Determine the (X, Y) coordinate at the center of the cell enclosing the given text.  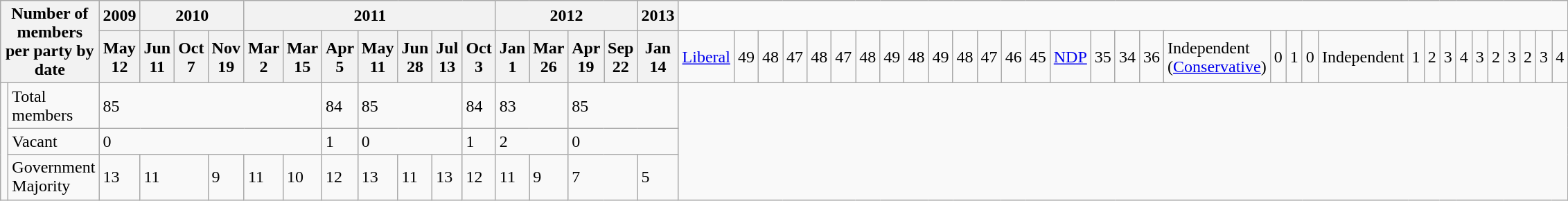
2013 (658, 16)
Liberal (706, 57)
45 (1038, 57)
Total members (54, 105)
35 (1103, 57)
NDP (1070, 57)
Jul 13 (448, 57)
36 (1152, 57)
Sep 22 (621, 57)
Apr 19 (586, 57)
Mar 26 (549, 57)
Jan 1 (512, 57)
May 11 (378, 57)
Mar 15 (302, 57)
Jun 11 (157, 57)
Number of membersper party by date (50, 42)
2010 (193, 16)
10 (302, 177)
Government Majority (54, 177)
Apr 5 (340, 57)
83 (531, 105)
Nov 19 (226, 57)
7 (603, 177)
46 (1013, 57)
Mar 2 (263, 57)
Oct 7 (191, 57)
34 (1127, 57)
2011 (370, 16)
2012 (567, 16)
Jan 14 (658, 57)
Vacant (54, 141)
2009 (119, 16)
Oct 3 (479, 57)
Jun 28 (415, 57)
Independent (1363, 57)
Independent (Conservative) (1217, 57)
May 12 (119, 57)
5 (658, 177)
